Extract the (X, Y) coordinate from the center of the cell holding the provided text.  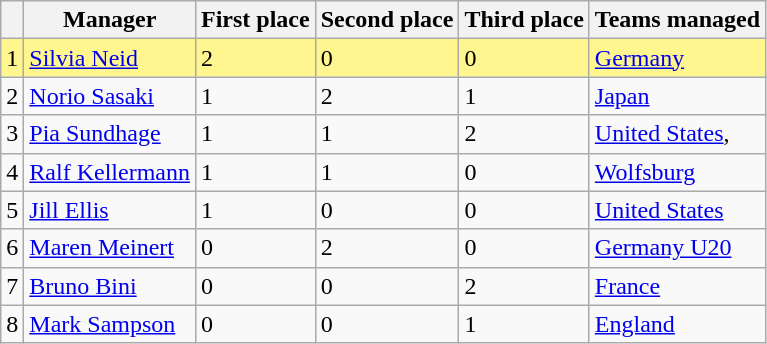
Maren Meinert (110, 248)
United States (677, 210)
Bruno Bini (110, 286)
Germany (677, 58)
6 (12, 248)
Germany U20 (677, 248)
Wolfsburg (677, 172)
Third place (524, 20)
4 (12, 172)
France (677, 286)
Mark Sampson (110, 324)
United States, (677, 134)
England (677, 324)
5 (12, 210)
Silvia Neid (110, 58)
Jill Ellis (110, 210)
Second place (387, 20)
3 (12, 134)
Pia Sundhage (110, 134)
First place (255, 20)
Teams managed (677, 20)
Norio Sasaki (110, 96)
Japan (677, 96)
Ralf Kellermann (110, 172)
8 (12, 324)
7 (12, 286)
Manager (110, 20)
